Pinpoint the cell where the given text exists, returning its (X, Y) midpoint coordinate. 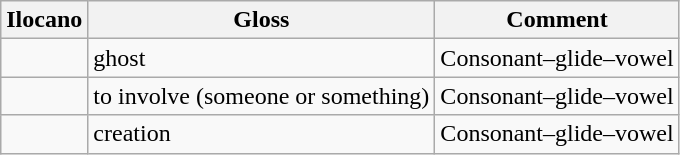
Gloss (262, 20)
Comment (557, 20)
to involve (someone or something) (262, 96)
Ilocano (44, 20)
creation (262, 134)
ghost (262, 58)
